Locate the cell with the specified text and output its [X, Y] center coordinate. 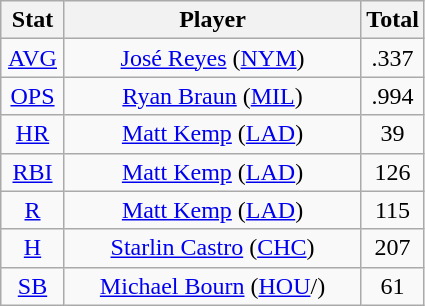
H [33, 248]
RBI [33, 172]
115 [393, 210]
R [33, 210]
Michael Bourn (HOU/) [212, 286]
José Reyes (NYM) [212, 58]
.337 [393, 58]
Total [393, 20]
Stat [33, 20]
OPS [33, 96]
Player [212, 20]
207 [393, 248]
HR [33, 134]
39 [393, 134]
AVG [33, 58]
.994 [393, 96]
Ryan Braun (MIL) [212, 96]
Starlin Castro (CHC) [212, 248]
SB [33, 286]
61 [393, 286]
126 [393, 172]
